Output the (x, y) coordinate of the center of the cell containing the given text.  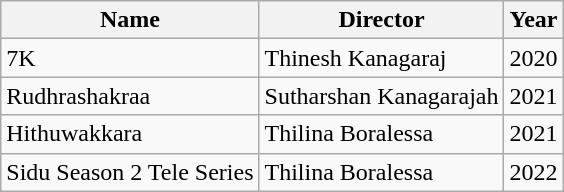
Hithuwakkara (130, 134)
Year (534, 20)
Director (382, 20)
7K (130, 58)
Name (130, 20)
Thinesh Kanagaraj (382, 58)
Sidu Season 2 Tele Series (130, 172)
Sutharshan Kanagarajah (382, 96)
Rudhrashakraa (130, 96)
2022 (534, 172)
2020 (534, 58)
